Detect which cell encompasses the target text, then output its (x, y) center coordinate. 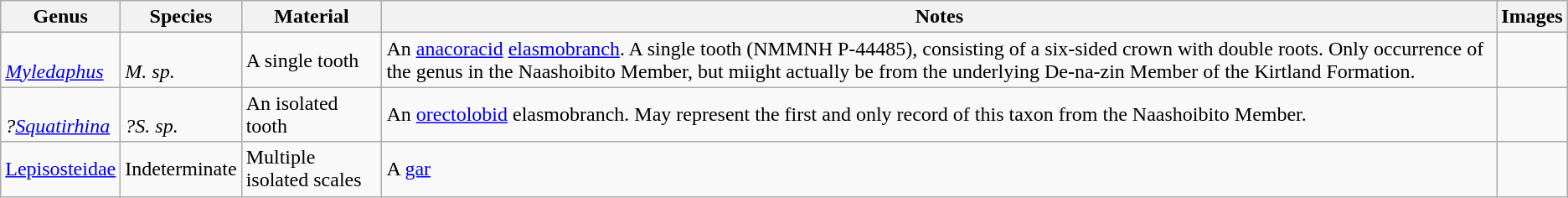
Indeterminate (181, 169)
Species (181, 17)
An orectolobid elasmobranch. May represent the first and only record of this taxon from the Naashoibito Member. (940, 114)
Material (312, 17)
A gar (940, 169)
?S. sp. (181, 114)
Lepisosteidae (60, 169)
Multiple isolated scales (312, 169)
An isolated tooth (312, 114)
A single tooth (312, 60)
Myledaphus (60, 60)
Images (1532, 17)
Genus (60, 17)
M. sp. (181, 60)
Notes (940, 17)
?Squatirhina (60, 114)
